Locate the cell with the specified text and output its (x, y) center coordinate. 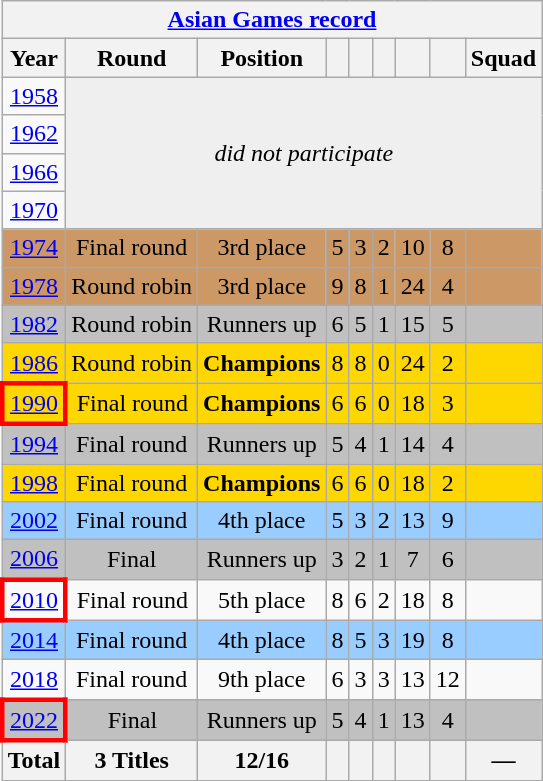
2022 (34, 720)
12/16 (262, 760)
9th place (262, 680)
1970 (34, 210)
Total (34, 760)
5th place (262, 600)
1974 (34, 248)
1994 (34, 444)
Squad (503, 58)
14 (412, 444)
7 (412, 560)
2002 (34, 521)
1962 (34, 134)
2006 (34, 560)
1966 (34, 172)
2014 (34, 640)
1982 (34, 324)
— (503, 760)
2010 (34, 600)
1998 (34, 483)
Round (132, 58)
did not participate (304, 153)
2018 (34, 680)
3 Titles (132, 760)
10 (412, 248)
Asian Games record (272, 20)
19 (412, 640)
1990 (34, 404)
15 (412, 324)
Position (262, 58)
1978 (34, 286)
1958 (34, 96)
1986 (34, 363)
12 (448, 680)
Year (34, 58)
